From the cell containing the given text, extract its center point as (x, y) coordinate. 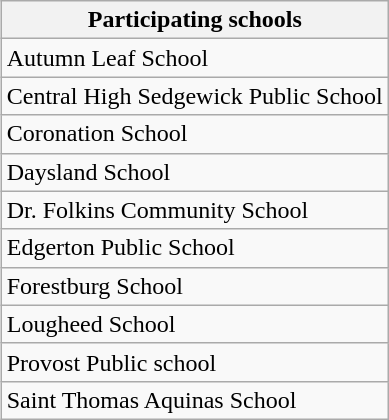
Lougheed School (194, 324)
Coronation School (194, 134)
Participating schools (194, 20)
Forestburg School (194, 286)
Dr. Folkins Community School (194, 210)
Provost Public school (194, 362)
Daysland School (194, 172)
Edgerton Public School (194, 248)
Autumn Leaf School (194, 58)
Saint Thomas Aquinas School (194, 400)
Central High Sedgewick Public School (194, 96)
